Detect which cell encompasses the target text, then output its [x, y] center coordinate. 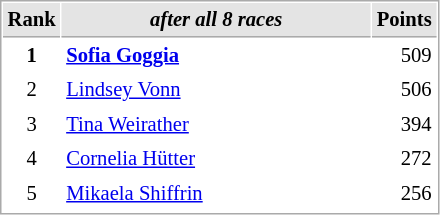
Sofia Goggia [216, 56]
509 [404, 56]
Cornelia Hütter [216, 158]
Lindsey Vonn [216, 90]
1 [32, 56]
Mikaela Shiffrin [216, 194]
394 [404, 124]
506 [404, 90]
2 [32, 90]
3 [32, 124]
Tina Weirather [216, 124]
Rank [32, 20]
5 [32, 194]
272 [404, 158]
after all 8 races [216, 20]
4 [32, 158]
256 [404, 194]
Points [404, 20]
